Pinpoint the cell where the given text exists, returning its (x, y) midpoint coordinate. 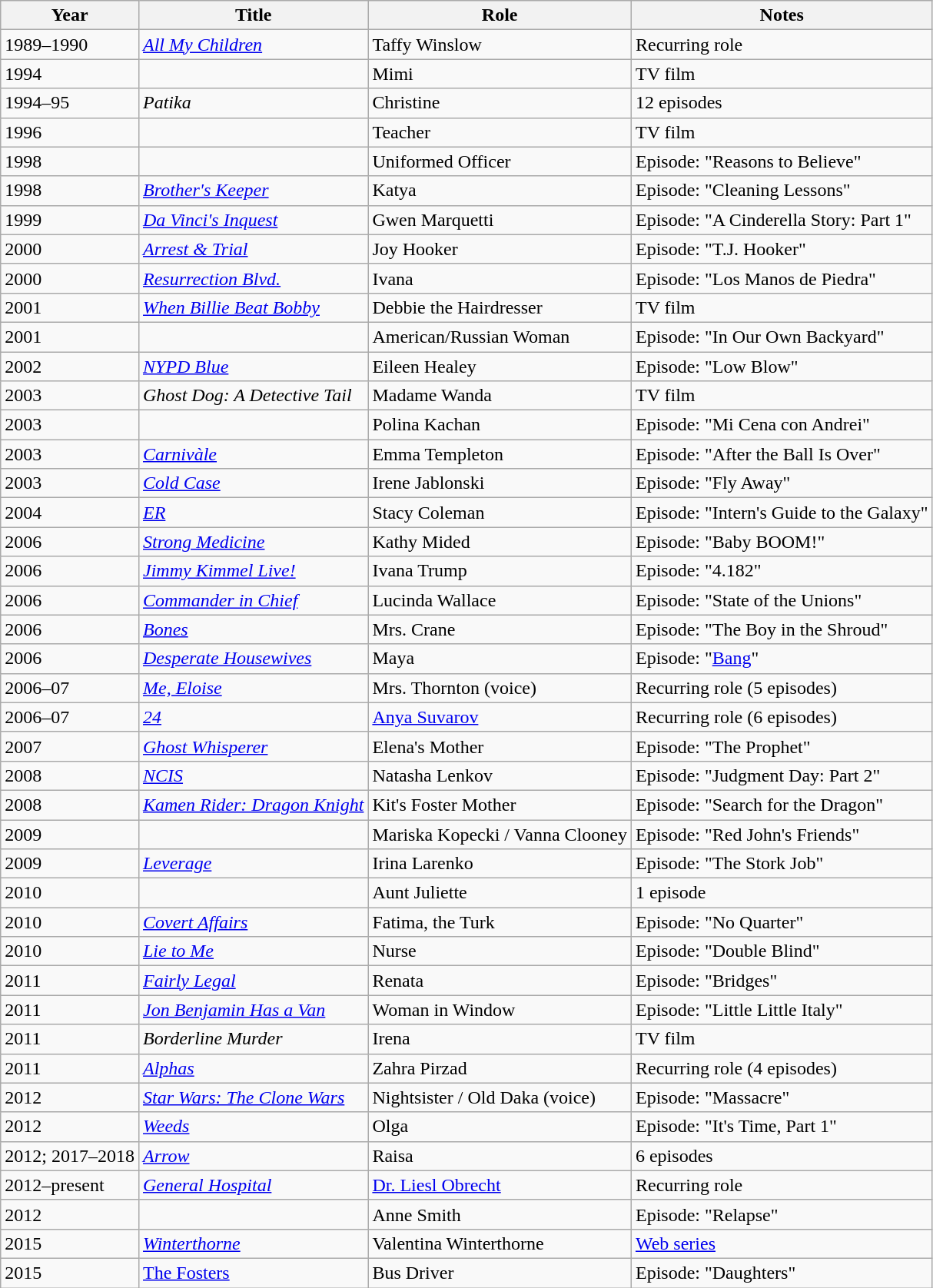
Olga (500, 1127)
Natasha Lenkov (500, 775)
24 (253, 717)
Star Wars: The Clone Wars (253, 1097)
1 episode (782, 893)
Joy Hooker (500, 249)
Episode: "T.J. Hooker" (782, 249)
Title (253, 15)
Gwen Marquetti (500, 220)
Episode: "Intern's Guide to the Galaxy" (782, 513)
Episode: "Little Little Italy" (782, 1010)
Aunt Juliette (500, 893)
Maya (500, 659)
Patika (253, 103)
Debbie the Hairdresser (500, 307)
NYPD Blue (253, 367)
Recurring role (5 episodes) (782, 688)
Episode: "Cleaning Lessons" (782, 191)
Episode: "It's Time, Part 1" (782, 1127)
Resurrection Blvd. (253, 278)
Me, Eloise (253, 688)
Kathy Mided (500, 542)
Ivana Trump (500, 571)
6 episodes (782, 1156)
Episode: "Low Blow" (782, 367)
Irene Jablonski (500, 483)
Winterthorne (253, 1243)
1999 (70, 220)
Polina Kachan (500, 425)
Episode: "No Quarter" (782, 922)
Leverage (253, 864)
When Billie Beat Bobby (253, 307)
Anya Suvarov (500, 717)
Kit's Foster Mother (500, 805)
All My Children (253, 45)
ER (253, 513)
Cold Case (253, 483)
Valentina Winterthorne (500, 1243)
Irena (500, 1039)
American/Russian Woman (500, 337)
2004 (70, 513)
Episode: "Red John's Friends" (782, 834)
Mimi (500, 74)
Episode: "Massacre" (782, 1097)
Renata (500, 981)
Recurring role (6 episodes) (782, 717)
Alphas (253, 1068)
Episode: "Mi Cena con Andrei" (782, 425)
Fatima, the Turk (500, 922)
12 episodes (782, 103)
2012–present (70, 1185)
Arrow (253, 1156)
1994 (70, 74)
Covert Affairs (253, 922)
Bus Driver (500, 1273)
Lie to Me (253, 951)
Stacy Coleman (500, 513)
Mrs. Thornton (voice) (500, 688)
1994–95 (70, 103)
Taffy Winslow (500, 45)
Nightsister / Old Daka (voice) (500, 1097)
Role (500, 15)
Episode: "Los Manos de Piedra" (782, 278)
Episode: "Judgment Day: Part 2" (782, 775)
1989–1990 (70, 45)
2007 (70, 746)
Christine (500, 103)
Irina Larenko (500, 864)
Lucinda Wallace (500, 600)
Nurse (500, 951)
Borderline Murder (253, 1039)
Desperate Housewives (253, 659)
Episode: "Double Blind" (782, 951)
Episode: "The Stork Job" (782, 864)
Episode: "Baby BOOM!" (782, 542)
Bones (253, 629)
Episode: "A Cinderella Story: Part 1" (782, 220)
Episode: "After the Ball Is Over" (782, 454)
Year (70, 15)
Jon Benjamin Has a Van (253, 1010)
2012; 2017–2018 (70, 1156)
Commander in Chief (253, 600)
Episode: "Reasons to Believe" (782, 161)
Uniformed Officer (500, 161)
Jimmy Kimmel Live! (253, 571)
Weeds (253, 1127)
Episode: "The Boy in the Shroud" (782, 629)
Episode: "State of the Unions" (782, 600)
Episode: "Daughters" (782, 1273)
Recurring role (4 episodes) (782, 1068)
Madame Wanda (500, 396)
Dr. Liesl Obrecht (500, 1185)
The Fosters (253, 1273)
Anne Smith (500, 1214)
Web series (782, 1243)
Brother's Keeper (253, 191)
Zahra Pirzad (500, 1068)
Woman in Window (500, 1010)
NCIS (253, 775)
Emma Templeton (500, 454)
Ivana (500, 278)
Notes (782, 15)
1996 (70, 132)
2002 (70, 367)
Mrs. Crane (500, 629)
Katya (500, 191)
Carnivàle (253, 454)
Elena's Mother (500, 746)
Da Vinci's Inquest (253, 220)
Ghost Whisperer (253, 746)
Mariska Kopecki / Vanna Clooney (500, 834)
Episode: "Bang" (782, 659)
Ghost Dog: A Detective Tail (253, 396)
Strong Medicine (253, 542)
Episode: "Relapse" (782, 1214)
Raisa (500, 1156)
Episode: "Bridges" (782, 981)
Fairly Legal (253, 981)
Episode: "4.182" (782, 571)
Episode: "Search for the Dragon" (782, 805)
Episode: "The Prophet" (782, 746)
Episode: "In Our Own Backyard" (782, 337)
Arrest & Trial (253, 249)
Teacher (500, 132)
Kamen Rider: Dragon Knight (253, 805)
Episode: "Fly Away" (782, 483)
General Hospital (253, 1185)
Eileen Healey (500, 367)
